Provide the [X, Y] coordinate of the cell's center where the given text is located.  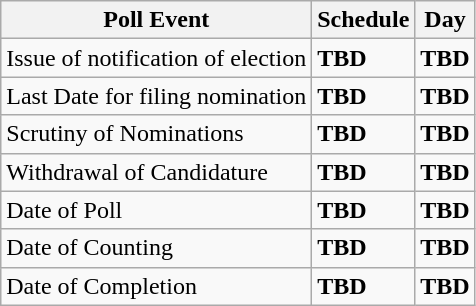
Scrutiny of Nominations [156, 134]
Last Date for filing nomination [156, 96]
Day [445, 20]
Date of Completion [156, 286]
Poll Event [156, 20]
Issue of notification of election [156, 58]
Date of Poll [156, 210]
Schedule [364, 20]
Withdrawal of Candidature [156, 172]
Date of Counting [156, 248]
